For the text-containing cell, return its midpoint in (X, Y) coordinate format. 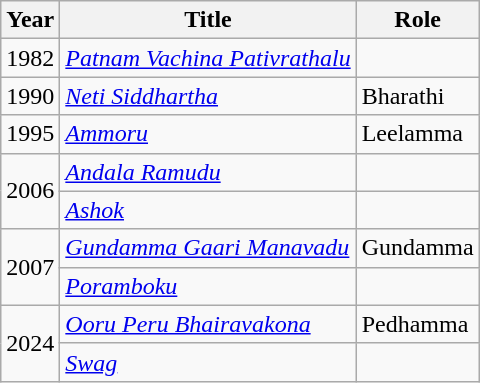
Role (418, 20)
Gundamma Gaari Manavadu (208, 248)
Ashok (208, 210)
Year (30, 20)
Title (208, 20)
Leelamma (418, 134)
Poramboku (208, 286)
Neti Siddhartha (208, 96)
1990 (30, 96)
1995 (30, 134)
1982 (30, 58)
Bharathi (418, 96)
Gundamma (418, 248)
Pedhamma (418, 324)
2006 (30, 191)
Swag (208, 362)
2024 (30, 343)
2007 (30, 267)
Andala Ramudu (208, 172)
Ammoru (208, 134)
Ooru Peru Bhairavakona (208, 324)
Patnam Vachina Pativrathalu (208, 58)
